Output the (X, Y) coordinate of the center of the cell containing the given text.  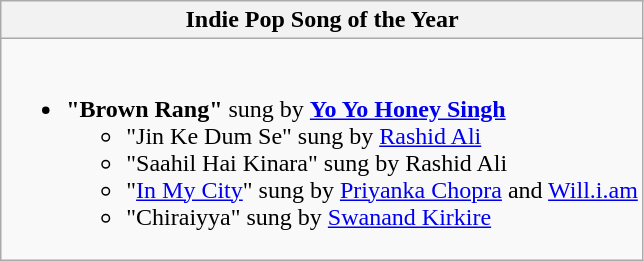
Indie Pop Song of the Year (322, 20)
